Extract the [x, y] coordinate from the center of the cell holding the provided text.  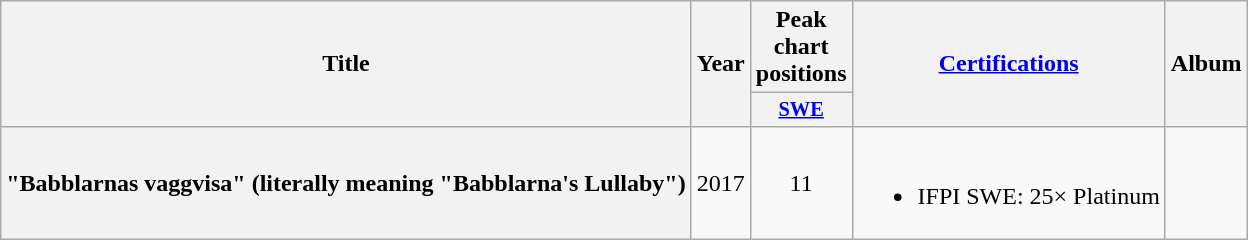
Certifications [1008, 64]
IFPI SWE: 25× Platinum [1008, 182]
"Babblarnas vaggvisa" (literally meaning "Babblarna's Lullaby") [346, 182]
Title [346, 64]
Peak chart positions [801, 47]
11 [801, 182]
2017 [720, 182]
Year [720, 64]
Album [1206, 64]
SWE [801, 110]
